Provide the [x, y] coordinate of the cell's center where the given text is located.  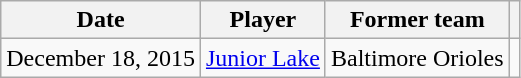
Junior Lake [262, 58]
Player [262, 20]
Baltimore Orioles [417, 58]
December 18, 2015 [101, 58]
Former team [417, 20]
Date [101, 20]
